Locate the cell with the specified text and output its (X, Y) center coordinate. 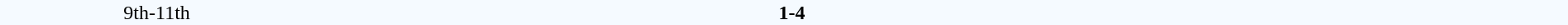
9th-11th (157, 12)
1-4 (791, 12)
